Capture the cell that displays the provided text and extract its (x, y) central coordinate. 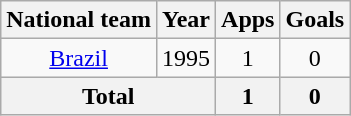
Goals (315, 20)
1995 (186, 58)
Apps (248, 20)
Brazil (79, 58)
National team (79, 20)
Year (186, 20)
Total (108, 96)
